Return the [x, y] coordinate for the center point of the cell that contains the specified text.  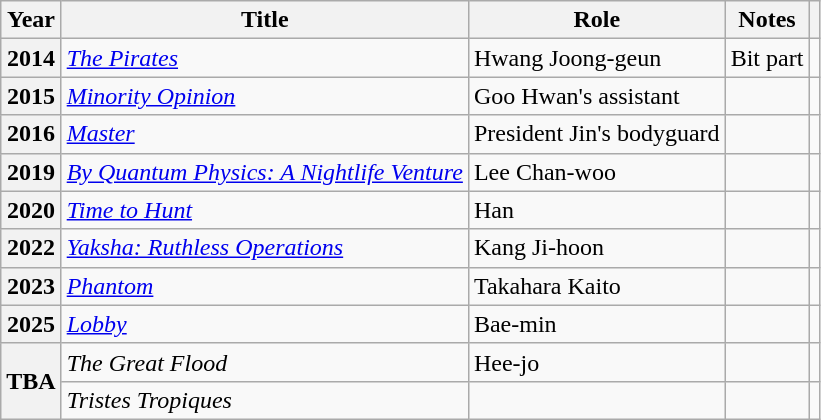
2019 [31, 172]
Hwang Joong-geun [596, 58]
Bae-min [596, 324]
By Quantum Physics: A Nightlife Venture [264, 172]
Goo Hwan's assistant [596, 96]
2023 [31, 286]
Lobby [264, 324]
Title [264, 20]
Role [596, 20]
Master [264, 134]
2015 [31, 96]
President Jin's bodyguard [596, 134]
Phantom [264, 286]
2020 [31, 210]
TBA [31, 381]
Minority Opinion [264, 96]
Takahara Kaito [596, 286]
Time to Hunt [264, 210]
Yaksha: Ruthless Operations [264, 248]
2014 [31, 58]
Notes [767, 20]
The Pirates [264, 58]
Han [596, 210]
Tristes Tropiques [264, 400]
Hee-jo [596, 362]
The Great Flood [264, 362]
2022 [31, 248]
2025 [31, 324]
Bit part [767, 58]
Lee Chan-woo [596, 172]
Year [31, 20]
Kang Ji-hoon [596, 248]
2016 [31, 134]
